From the cell containing the given text, extract its center point as (X, Y) coordinate. 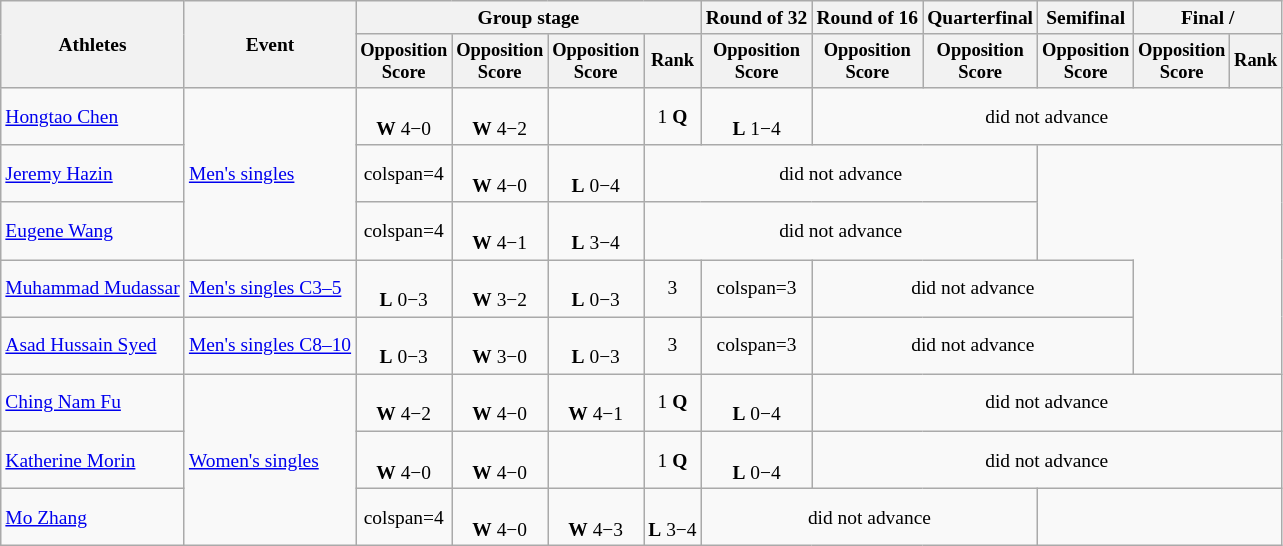
Hongtao Chen (93, 116)
Men's singles C3–5 (270, 288)
Round of 32 (756, 18)
Final / (1208, 18)
Muhammad Mudassar (93, 288)
Event (270, 44)
W 4−3 (596, 516)
Women's singles (270, 460)
Eugene Wang (93, 230)
Jeremy Hazin (93, 174)
Quarterfinal (980, 18)
Katherine Morin (93, 460)
W 3−0 (500, 346)
Semifinal (1086, 18)
Men's singles C8–10 (270, 346)
W 3−2 (500, 288)
Group stage (528, 18)
Ching Nam Fu (93, 402)
Men's singles (270, 174)
Mo Zhang (93, 516)
Asad Hussain Syed (93, 346)
L 1−4 (756, 116)
Athletes (93, 44)
Round of 16 (868, 18)
